Extract the [x, y] coordinate from the center of the cell holding the provided text.  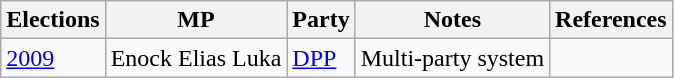
Notes [452, 20]
Party [321, 20]
2009 [53, 58]
Enock Elias Luka [196, 58]
References [612, 20]
DPP [321, 58]
MP [196, 20]
Elections [53, 20]
Multi-party system [452, 58]
